Locate the cell with the specified text and output its [x, y] center coordinate. 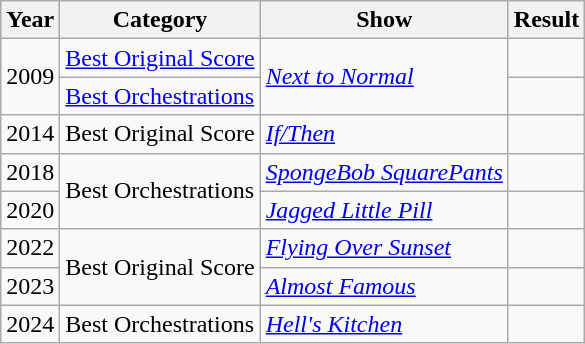
Hell's Kitchen [384, 324]
If/Then [384, 134]
SpongeBob SquarePants [384, 172]
2024 [30, 324]
2020 [30, 210]
Year [30, 20]
Result [546, 20]
Jagged Little Pill [384, 210]
2018 [30, 172]
2009 [30, 77]
2022 [30, 248]
Category [160, 20]
Almost Famous [384, 286]
Next to Normal [384, 77]
Show [384, 20]
2014 [30, 134]
Flying Over Sunset [384, 248]
2023 [30, 286]
